Return the (x, y) coordinate for the center point of the cell that contains the specified text.  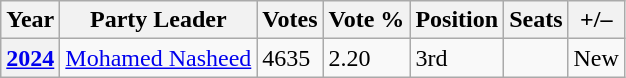
2.20 (366, 58)
Vote % (366, 20)
Position (457, 20)
4635 (290, 58)
2024 (30, 58)
Year (30, 20)
Seats (536, 20)
Mohamed Nasheed (158, 58)
Party Leader (158, 20)
Votes (290, 20)
3rd (457, 58)
New (596, 58)
+/– (596, 20)
